Search for the cell housing the specified text and yield its [x, y] center coordinate. 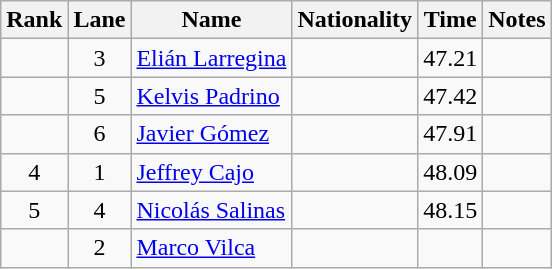
6 [100, 134]
Elián Larregina [212, 58]
47.91 [450, 134]
47.42 [450, 96]
Nationality [355, 20]
2 [100, 248]
Javier Gómez [212, 134]
Lane [100, 20]
Name [212, 20]
1 [100, 172]
48.15 [450, 210]
Nicolás Salinas [212, 210]
Marco Vilca [212, 248]
Rank [34, 20]
Time [450, 20]
Kelvis Padrino [212, 96]
3 [100, 58]
Jeffrey Cajo [212, 172]
48.09 [450, 172]
47.21 [450, 58]
Notes [517, 20]
